Pinpoint the cell where the given text exists, returning its [x, y] midpoint coordinate. 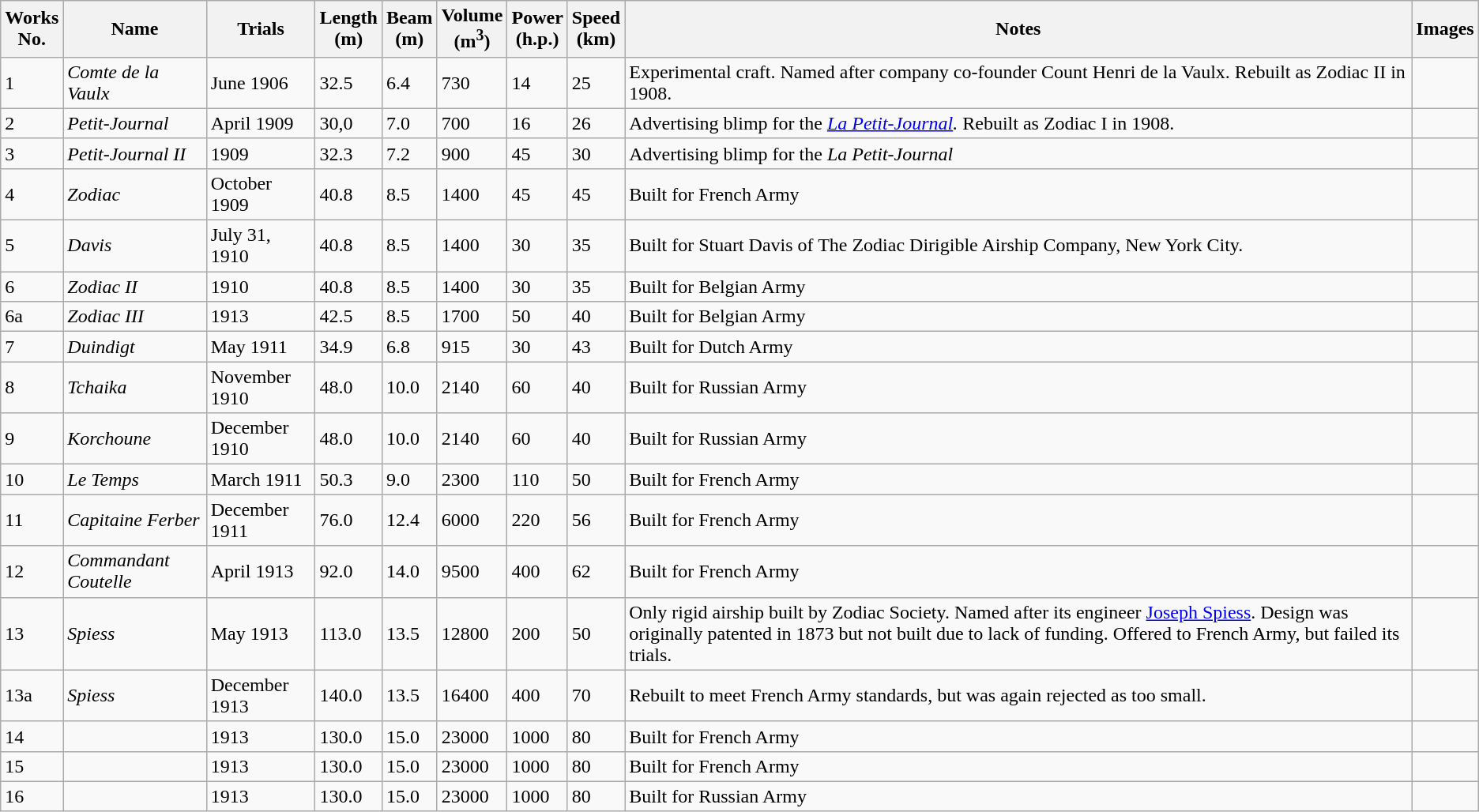
32.3 [348, 153]
76.0 [348, 520]
Petit-Journal II [134, 153]
Duindigt [134, 347]
May 1911 [261, 347]
April 1909 [261, 123]
6000 [472, 520]
42.5 [348, 317]
Volume(m3) [472, 29]
Petit-Journal [134, 123]
Name [134, 29]
915 [472, 347]
Advertising blimp for the La Petit-Journal [1018, 153]
Korchoune [134, 439]
25 [596, 82]
1910 [261, 287]
December 1911 [261, 520]
Speed(km) [596, 29]
1 [32, 82]
9.0 [409, 479]
October 1909 [261, 194]
5 [32, 246]
Images [1445, 29]
Built for Dutch Army [1018, 347]
Experimental craft. Named after company co-founder Count Henri de la Vaulx. Rebuilt as Zodiac II in 1908. [1018, 82]
Built for Stuart Davis of The Zodiac Dirigible Airship Company, New York City. [1018, 246]
7.0 [409, 123]
3 [32, 153]
7.2 [409, 153]
30,0 [348, 123]
13 [32, 633]
November 1910 [261, 387]
7 [32, 347]
December 1913 [261, 695]
2300 [472, 479]
Rebuilt to meet French Army standards, but was again rejected as too small. [1018, 695]
July 31, 1910 [261, 246]
June 1906 [261, 82]
Commandant Coutelle [134, 572]
12.4 [409, 520]
April 1913 [261, 572]
14.0 [409, 572]
6.4 [409, 82]
Trials [261, 29]
Le Temps [134, 479]
43 [596, 347]
Beam(m) [409, 29]
50.3 [348, 479]
12800 [472, 633]
220 [537, 520]
26 [596, 123]
Davis [134, 246]
700 [472, 123]
Tchaika [134, 387]
May 1913 [261, 633]
9 [32, 439]
Power(h.p.) [537, 29]
8 [32, 387]
Zodiac II [134, 287]
16400 [472, 695]
Comte de la Vaulx [134, 82]
4 [32, 194]
Notes [1018, 29]
6 [32, 287]
6.8 [409, 347]
1909 [261, 153]
70 [596, 695]
2 [32, 123]
Length(m) [348, 29]
200 [537, 633]
1700 [472, 317]
15 [32, 766]
62 [596, 572]
11 [32, 520]
12 [32, 572]
56 [596, 520]
9500 [472, 572]
6a [32, 317]
10 [32, 479]
Zodiac III [134, 317]
900 [472, 153]
December 1910 [261, 439]
13a [32, 695]
32.5 [348, 82]
140.0 [348, 695]
34.9 [348, 347]
March 1911 [261, 479]
WorksNo. [32, 29]
Zodiac [134, 194]
Capitaine Ferber [134, 520]
110 [537, 479]
730 [472, 82]
92.0 [348, 572]
Advertising blimp for the La Petit-Journal. Rebuilt as Zodiac I in 1908. [1018, 123]
113.0 [348, 633]
